Provide the (x, y) coordinate of the cell's center where the given text is located.  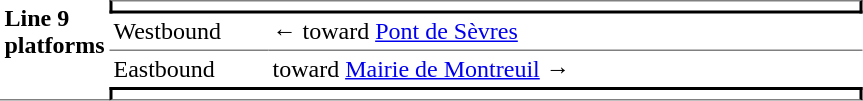
Line 9 platforms (54, 50)
← toward Pont de Sèvres (565, 33)
Eastbound (188, 69)
Westbound (188, 33)
toward Mairie de Montreuil → (565, 69)
